Pinpoint the cell where the given text exists, returning its [X, Y] midpoint coordinate. 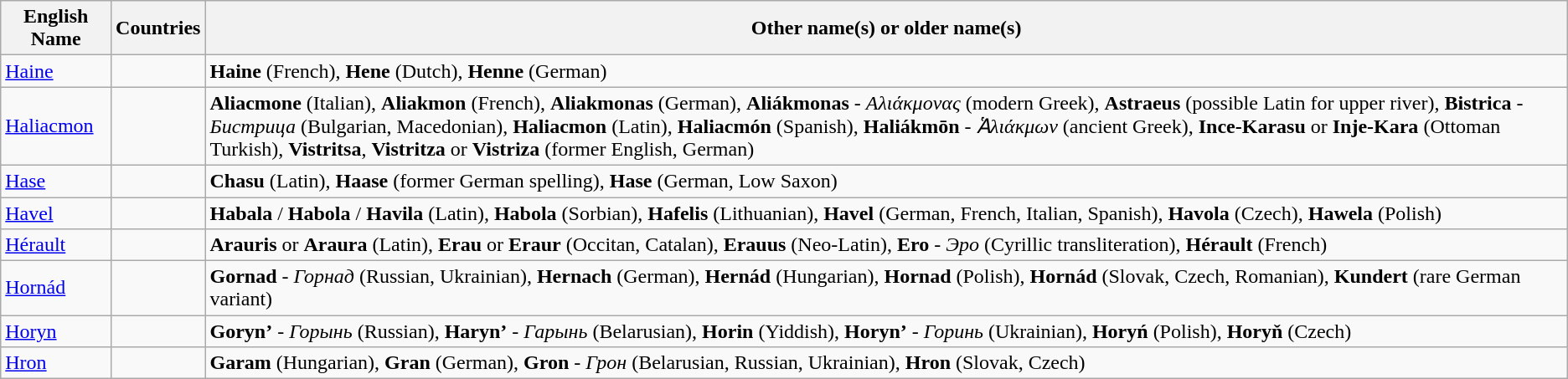
Chasu (Latin), Haase (former German spelling), Hase (German, Low Saxon) [886, 181]
Hornád [56, 288]
Haine [56, 71]
Other name(s) or older name(s) [886, 28]
Hase [56, 181]
Arauris or Araura (Latin), Erau or Eraur (Occitan, Catalan), Erauus (Neo-Latin), Ero - Эро (Cyrillic transliteration), Hérault (French) [886, 245]
English Name [56, 28]
Haliacmon [56, 126]
Garam (Hungarian), Gran (German), Gron - Грон (Belarusian, Russian, Ukrainian), Hron (Slovak, Czech) [886, 363]
Havel [56, 213]
Hérault [56, 245]
Goryn’ - Горынь (Russian), Haryn’ - Гарынь (Belarusian), Horin (Yiddish), Horyn’ - Горинь (Ukrainian), Horyń (Polish), Horyň (Czech) [886, 331]
Horyn [56, 331]
Countries [158, 28]
Haine (French), Hene (Dutch), Henne (German) [886, 71]
Habala / Habola / Havila (Latin), Habola (Sorbian), Hafelis (Lithuanian), Havel (German, French, Italian, Spanish), Havola (Czech), Hawela (Polish) [886, 213]
Hron [56, 363]
